Return (x, y) of the center of cell containing provided text 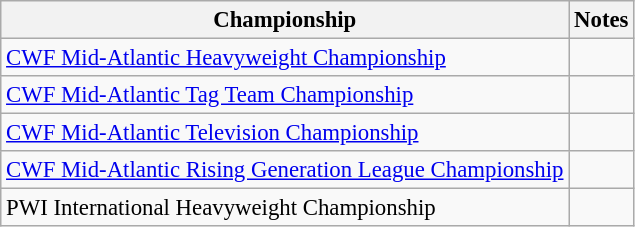
CWF Mid-Atlantic Heavyweight Championship (285, 58)
PWI International Heavyweight Championship (285, 208)
Championship (285, 20)
Notes (602, 20)
CWF Mid-Atlantic Rising Generation League Championship (285, 170)
CWF Mid-Atlantic Television Championship (285, 133)
CWF Mid-Atlantic Tag Team Championship (285, 95)
